Determine the [x, y] coordinate at the center of the cell enclosing the given text.  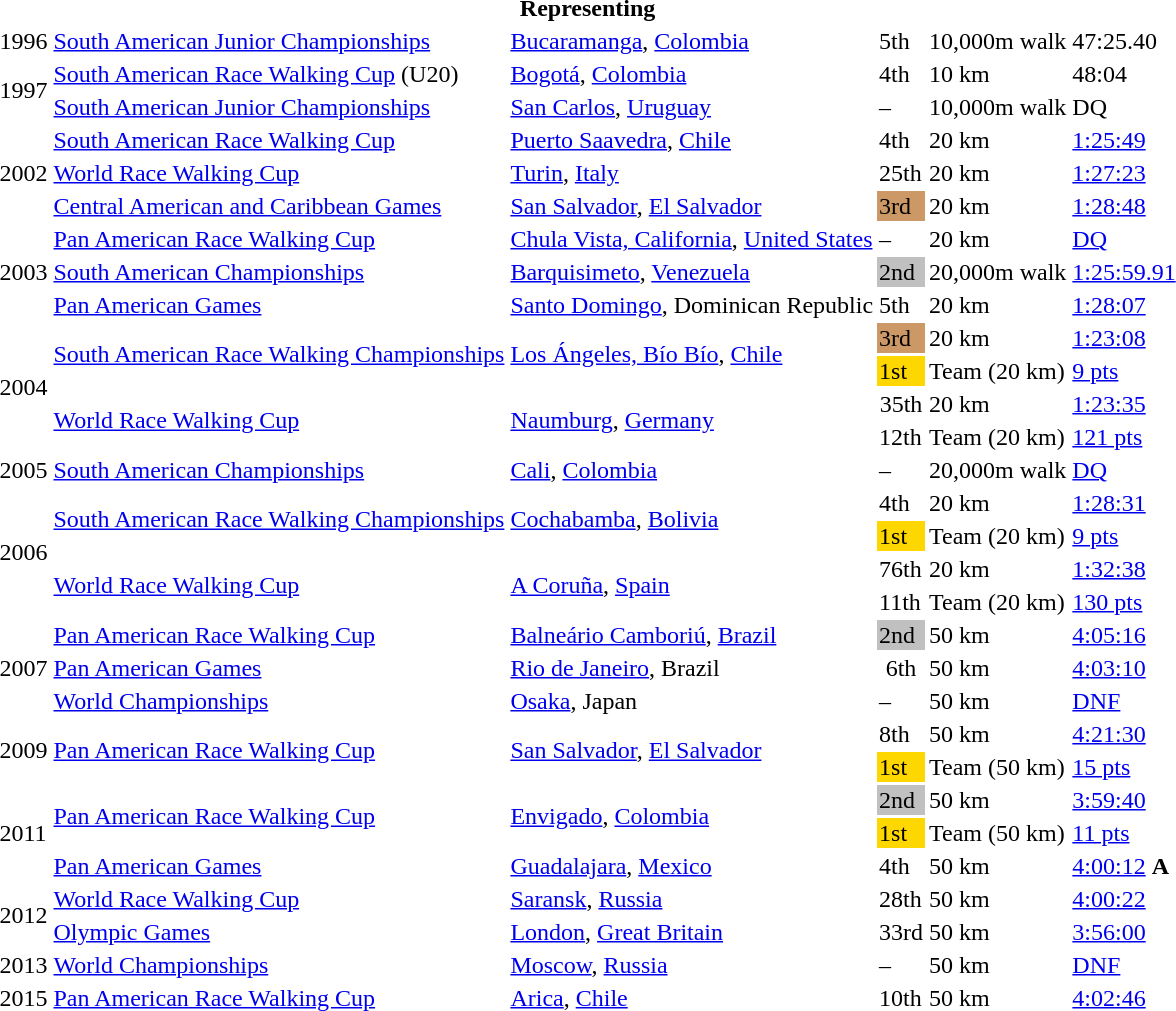
Santo Domingo, Dominican Republic [692, 305]
Osaka, Japan [692, 701]
Bogotá, Colombia [692, 74]
Guadalajara, Mexico [692, 866]
Puerto Saavedra, Chile [692, 140]
Rio de Janeiro, Brazil [692, 668]
Olympic Games [279, 932]
25th [902, 173]
Balneário Camboriú, Brazil [692, 635]
Envigado, Colombia [692, 816]
6th [902, 668]
Cali, Colombia [692, 470]
London, Great Britain [692, 932]
Los Ángeles, Bío Bío, Chile [692, 354]
South American Race Walking Cup [279, 140]
Cochabamba, Bolivia [692, 520]
76th [902, 569]
Barquisimeto, Venezuela [692, 272]
Naumburg, Germany [692, 420]
33rd [902, 932]
San Carlos, Uruguay [692, 107]
35th [902, 404]
Turin, Italy [692, 173]
A Coruña, Spain [692, 586]
12th [902, 437]
South American Race Walking Cup (U20) [279, 74]
Moscow, Russia [692, 965]
Saransk, Russia [692, 899]
8th [902, 734]
28th [902, 899]
11th [902, 602]
10 km [998, 74]
Bucaramanga, Colombia [692, 41]
Chula Vista, California, United States [692, 239]
Central American and Caribbean Games [279, 206]
